Output the (x, y) coordinate of the center of the cell containing the given text.  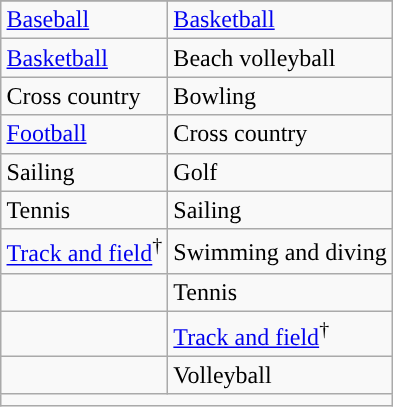
Baseball (84, 20)
Golf (280, 172)
Swimming and diving (280, 252)
Volleyball (280, 375)
Football (84, 134)
Beach volleyball (280, 58)
Bowling (280, 96)
